Provide the [x, y] coordinate of the cell's center where the given text is located.  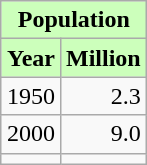
Year [30, 58]
2000 [30, 134]
1950 [30, 96]
2.3 [104, 96]
Population [74, 20]
9.0 [104, 134]
Million [104, 58]
